From the cell containing the given text, extract its center point as [X, Y] coordinate. 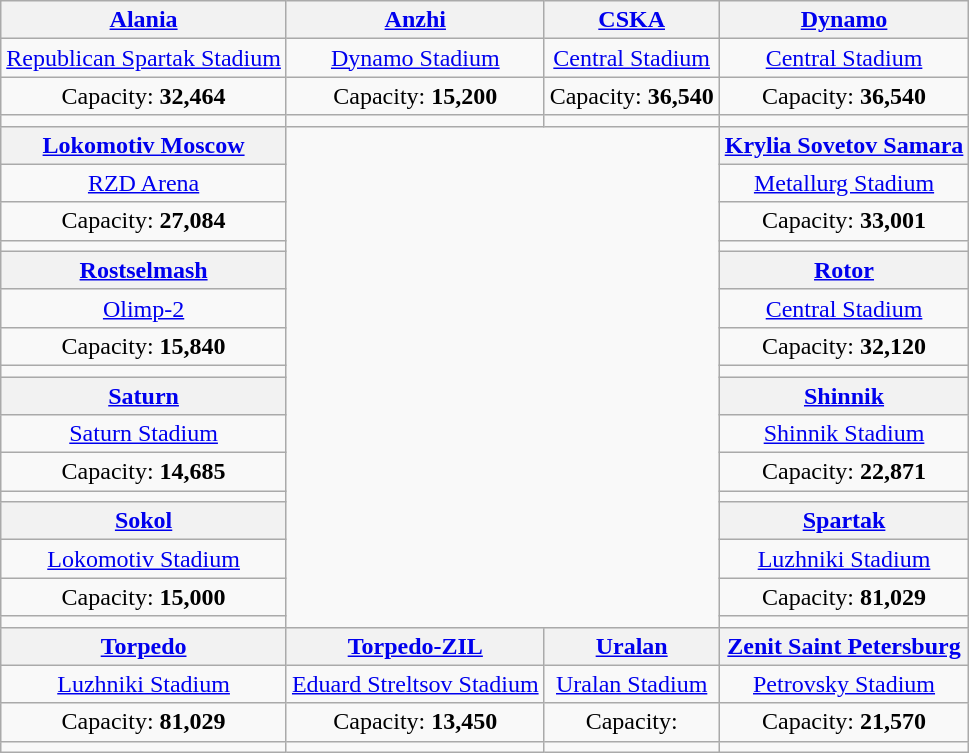
Capacity: 13,450 [415, 722]
Krylia Sovetov Samara [844, 145]
Sokol [144, 521]
Olimp-2 [144, 308]
Dynamo [844, 20]
Torpedo [144, 646]
Rostselmash [144, 270]
Capacity: 32,464 [144, 96]
Capacity: 15,840 [144, 346]
Shinnik Stadium [844, 434]
Capacity: 32,120 [844, 346]
Uralan Stadium [632, 684]
Eduard Streltsov Stadium [415, 684]
Capacity: 14,685 [144, 472]
Rotor [844, 270]
Spartak [844, 521]
Republican Spartak Stadium [144, 58]
Petrovsky Stadium [844, 684]
Torpedo-ZIL [415, 646]
Anzhi [415, 20]
Alania [144, 20]
Capacity: 15,200 [415, 96]
Capacity: 27,084 [144, 221]
Saturn [144, 395]
Capacity: 22,871 [844, 472]
Lokomotiv Stadium [144, 559]
Zenit Saint Petersburg [844, 646]
Uralan [632, 646]
Shinnik [844, 395]
Dynamo Stadium [415, 58]
CSKA [632, 20]
Capacity: 21,570 [844, 722]
Capacity: 15,000 [144, 597]
Saturn Stadium [144, 434]
Metallurg Stadium [844, 183]
RZD Arena [144, 183]
Capacity: [632, 722]
Capacity: 33,001 [844, 221]
Lokomotiv Moscow [144, 145]
